Return the [X, Y] coordinate for the center point of the cell that contains the specified text.  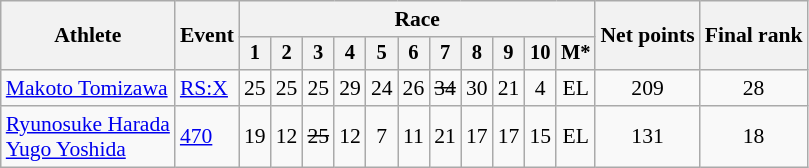
18 [754, 136]
131 [647, 136]
2 [287, 54]
15 [540, 136]
470 [207, 136]
RS:X [207, 88]
Ryunosuke HaradaYugo Yoshida [88, 136]
8 [477, 54]
Event [207, 36]
30 [477, 88]
M* [576, 54]
11 [414, 136]
3 [318, 54]
Net points [647, 36]
1 [255, 54]
5 [382, 54]
19 [255, 136]
26 [414, 88]
Final rank [754, 36]
29 [350, 88]
209 [647, 88]
10 [540, 54]
6 [414, 54]
9 [509, 54]
24 [382, 88]
34 [445, 88]
28 [754, 88]
Makoto Tomizawa [88, 88]
Athlete [88, 36]
Race [417, 19]
